Return the [X, Y] coordinate for the center point of the cell that contains the specified text.  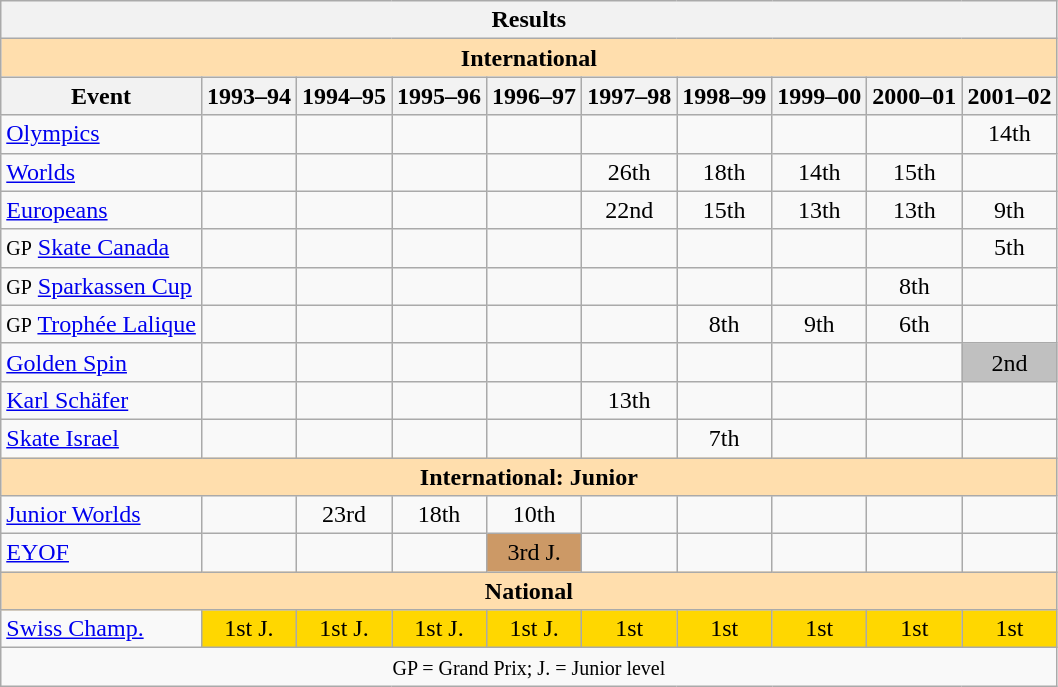
GP Skate Canada [102, 248]
EYOF [102, 553]
Europeans [102, 210]
1996–97 [534, 96]
26th [630, 172]
1997–98 [630, 96]
10th [534, 515]
Swiss Champ. [102, 629]
National [529, 591]
1995–96 [440, 96]
1993–94 [248, 96]
International: Junior [529, 477]
GP Sparkassen Cup [102, 286]
22nd [630, 210]
1994–95 [344, 96]
Karl Schäfer [102, 400]
5th [1010, 248]
Golden Spin [102, 362]
Olympics [102, 134]
1999–00 [820, 96]
Junior Worlds [102, 515]
GP = Grand Prix; J. = Junior level [529, 667]
Results [529, 20]
International [529, 58]
GP Trophée Lalique [102, 324]
7th [724, 438]
Worlds [102, 172]
1998–99 [724, 96]
3rd J. [534, 553]
2000–01 [914, 96]
Skate Israel [102, 438]
Event [102, 96]
2001–02 [1010, 96]
6th [914, 324]
23rd [344, 515]
2nd [1010, 362]
